Determine the [X, Y] coordinate at the center of the cell enclosing the given text.  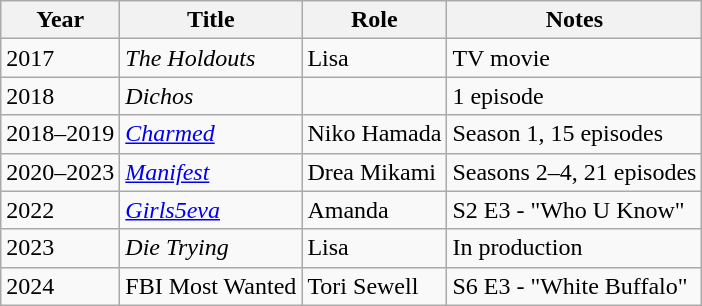
In production [574, 248]
Tori Sewell [374, 286]
S2 E3 - "Who U Know" [574, 210]
The Holdouts [211, 58]
Season 1, 15 episodes [574, 134]
2020–2023 [60, 172]
2018 [60, 96]
Amanda [374, 210]
Year [60, 20]
2018–2019 [60, 134]
2023 [60, 248]
1 episode [574, 96]
Seasons 2–4, 21 episodes [574, 172]
Girls5eva [211, 210]
Drea Mikami [374, 172]
Die Trying [211, 248]
Title [211, 20]
S6 E3 - "White Buffalo" [574, 286]
Charmed [211, 134]
Niko Hamada [374, 134]
2017 [60, 58]
Dichos [211, 96]
Manifest [211, 172]
Notes [574, 20]
2024 [60, 286]
TV movie [574, 58]
FBI Most Wanted [211, 286]
Role [374, 20]
2022 [60, 210]
